From the cell containing the given text, extract its center point as [x, y] coordinate. 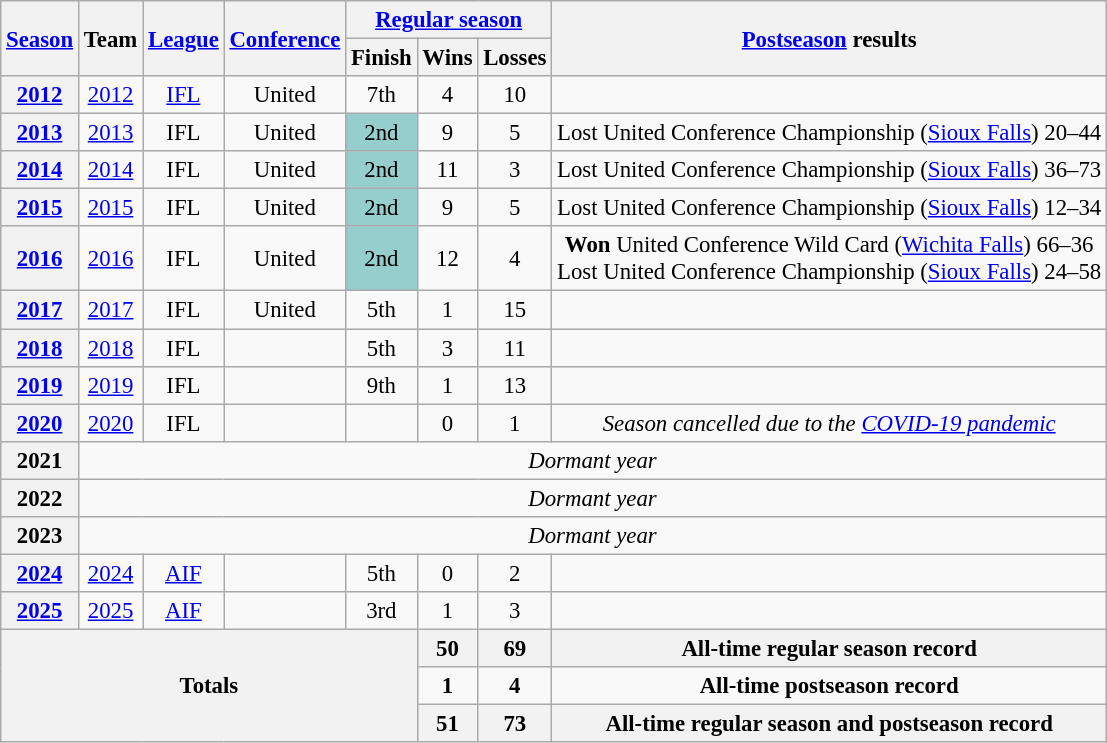
Lost United Conference Championship (Sioux Falls) 20–44 [830, 133]
Won United Conference Wild Card (Wichita Falls) 66–36 Lost United Conference Championship (Sioux Falls) 24–58 [830, 258]
9th [382, 385]
Lost United Conference Championship (Sioux Falls) 36–73 [830, 170]
10 [515, 95]
Finish [382, 58]
Team [110, 38]
15 [515, 310]
League [184, 38]
Conference [285, 38]
2023 [40, 536]
All-time postseason record [830, 686]
73 [515, 724]
Totals [209, 686]
Season cancelled due to the COVID-19 pandemic [830, 423]
2021 [40, 460]
All-time regular season and postseason record [830, 724]
2022 [40, 498]
Regular season [449, 20]
All-time regular season record [830, 648]
50 [448, 648]
Season [40, 38]
Wins [448, 58]
2 [515, 573]
Postseason results [830, 38]
13 [515, 385]
51 [448, 724]
Losses [515, 58]
3rd [382, 611]
Lost United Conference Championship (Sioux Falls) 12–34 [830, 208]
12 [448, 258]
69 [515, 648]
7th [382, 95]
